Extract the (x, y) coordinate from the center of the cell holding the provided text.  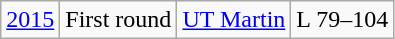
First round (118, 20)
UT Martin (234, 20)
2015 (30, 20)
L 79–104 (342, 20)
